Output the (X, Y) coordinate of the center of the cell containing the given text.  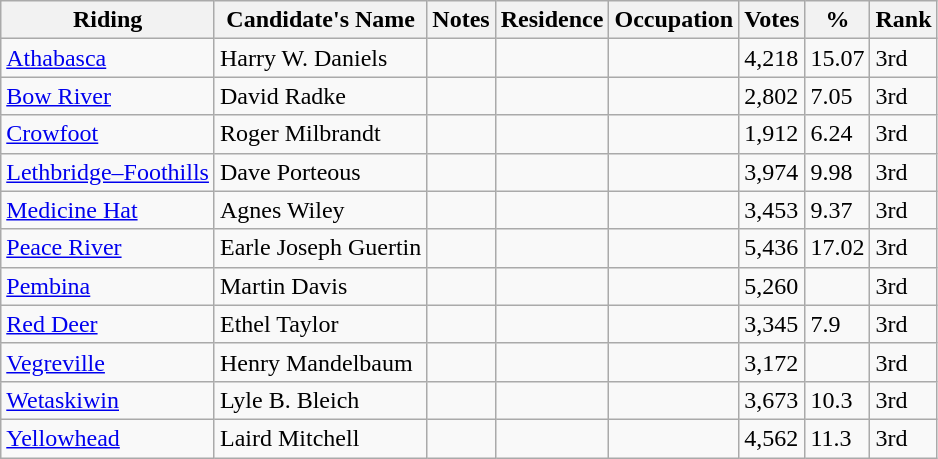
17.02 (838, 248)
David Radke (320, 96)
Notes (461, 20)
Athabasca (108, 58)
3,453 (772, 210)
3,345 (772, 324)
Dave Porteous (320, 172)
3,673 (772, 400)
Roger Milbrandt (320, 134)
7.05 (838, 96)
3,172 (772, 362)
15.07 (838, 58)
3,974 (772, 172)
% (838, 20)
Vegreville (108, 362)
10.3 (838, 400)
Crowfoot (108, 134)
Yellowhead (108, 438)
1,912 (772, 134)
4,218 (772, 58)
2,802 (772, 96)
Bow River (108, 96)
Lethbridge–Foothills (108, 172)
4,562 (772, 438)
7.9 (838, 324)
Candidate's Name (320, 20)
Rank (904, 20)
Pembina (108, 286)
Earle Joseph Guertin (320, 248)
11.3 (838, 438)
Wetaskiwin (108, 400)
9.37 (838, 210)
Peace River (108, 248)
Henry Mandelbaum (320, 362)
Red Deer (108, 324)
Residence (552, 20)
5,436 (772, 248)
Laird Mitchell (320, 438)
Medicine Hat (108, 210)
6.24 (838, 134)
Lyle B. Bleich (320, 400)
Martin Davis (320, 286)
Votes (772, 20)
Ethel Taylor (320, 324)
Agnes Wiley (320, 210)
Harry W. Daniels (320, 58)
9.98 (838, 172)
5,260 (772, 286)
Occupation (674, 20)
Riding (108, 20)
